Pinpoint the cell where the given text exists, returning its (X, Y) midpoint coordinate. 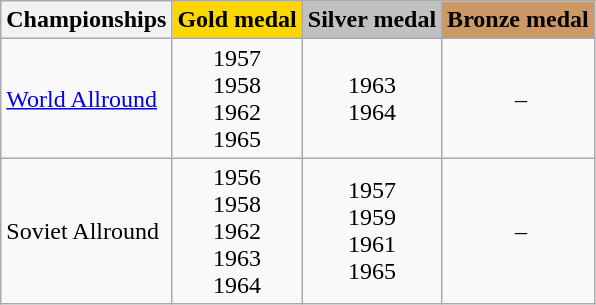
1963 1964 (372, 98)
Bronze medal (518, 20)
Soviet Allround (86, 231)
World Allround (86, 98)
Championships (86, 20)
Silver medal (372, 20)
Gold medal (237, 20)
1957 1959 1961 1965 (372, 231)
1956 1958 1962 1963 1964 (237, 231)
1957 1958 1962 1965 (237, 98)
